Scan for the cell matching the given text and deliver its [x, y] coordinate at center. 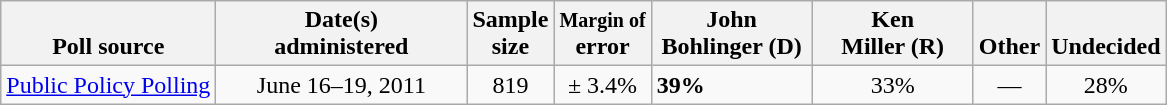
KenMiller (R) [892, 34]
Public Policy Polling [108, 85]
39% [732, 85]
Date(s)administered [342, 34]
Margin oferror [602, 34]
June 16–19, 2011 [342, 85]
Samplesize [510, 34]
— [1009, 85]
819 [510, 85]
28% [1106, 85]
Other [1009, 34]
33% [892, 85]
± 3.4% [602, 85]
JohnBohlinger (D) [732, 34]
Undecided [1106, 34]
Poll source [108, 34]
